From the cell containing the given text, extract its center point as [X, Y] coordinate. 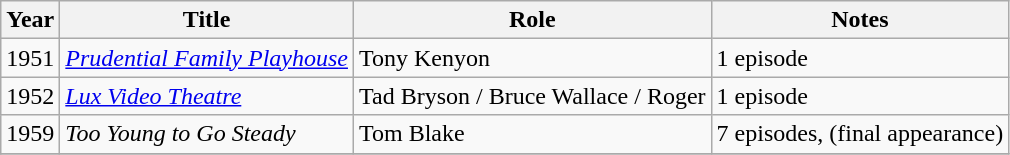
Prudential Family Playhouse [207, 58]
Role [532, 20]
7 episodes, (final appearance) [860, 134]
Tad Bryson / Bruce Wallace / Roger [532, 96]
Notes [860, 20]
1959 [30, 134]
Too Young to Go Steady [207, 134]
1952 [30, 96]
Year [30, 20]
Tom Blake [532, 134]
1951 [30, 58]
Title [207, 20]
Tony Kenyon [532, 58]
Lux Video Theatre [207, 96]
